Return (X, Y) of the center of cell containing provided text 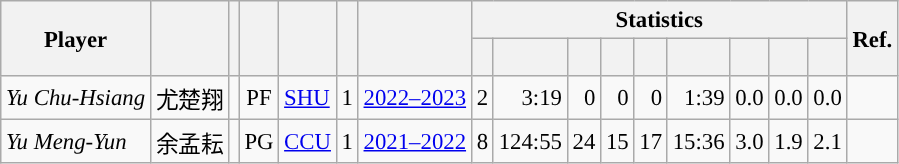
SHU (308, 98)
3.0 (750, 142)
2021–2022 (414, 142)
Yu Chu-Hsiang (76, 98)
2022–2023 (414, 98)
15:36 (698, 142)
2 (482, 98)
2.1 (828, 142)
余孟耘 (189, 142)
124:55 (530, 142)
1:39 (698, 98)
PF (259, 98)
CCU (308, 142)
1.9 (788, 142)
Player (76, 38)
15 (618, 142)
PG (259, 142)
Yu Meng-Yun (76, 142)
Statistics (659, 20)
尤楚翔 (189, 98)
24 (584, 142)
8 (482, 142)
3:19 (530, 98)
17 (650, 142)
Ref. (872, 38)
